Determine the (x, y) coordinate at the center of the cell enclosing the given text.  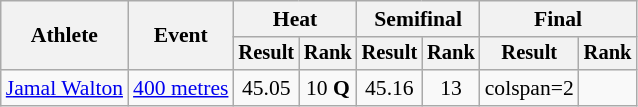
Jamal Walton (64, 88)
45.16 (390, 88)
Athlete (64, 36)
10 Q (328, 88)
400 metres (180, 88)
13 (451, 88)
colspan=2 (530, 88)
Event (180, 36)
Final (558, 19)
Heat (294, 19)
45.05 (266, 88)
Semifinal (418, 19)
